From the cell containing the given text, extract its center point as [X, Y] coordinate. 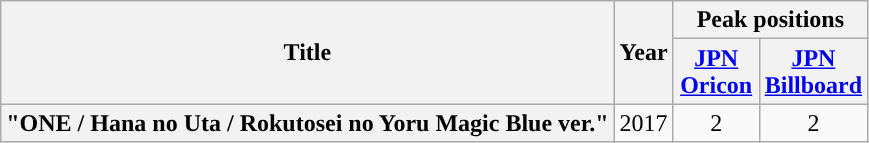
Peak positions [770, 20]
Year [644, 52]
Title [308, 52]
2017 [644, 123]
JPNBillboard [813, 72]
"ONE / Hana no Uta / Rokutosei no Yoru Magic Blue ver." [308, 123]
JPNOricon [716, 72]
